Provide the (x, y) coordinate of the cell's center where the given text is located.  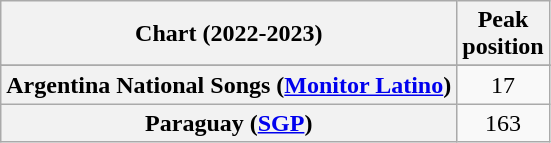
Peakposition (503, 34)
17 (503, 85)
Chart (2022-2023) (229, 34)
163 (503, 123)
Paraguay (SGP) (229, 123)
Argentina National Songs (Monitor Latino) (229, 85)
